Output the [x, y] coordinate of the center of the cell containing the given text.  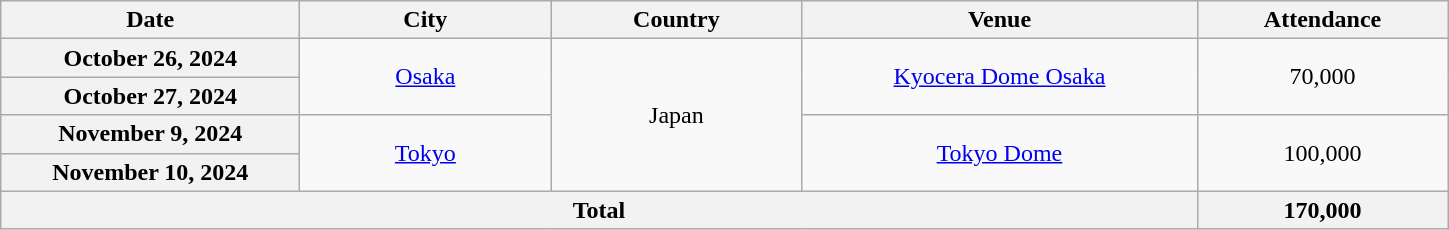
Attendance [1322, 20]
170,000 [1322, 210]
Total [599, 210]
100,000 [1322, 153]
Kyocera Dome Osaka [1000, 77]
City [426, 20]
70,000 [1322, 77]
November 10, 2024 [150, 172]
Date [150, 20]
Tokyo Dome [1000, 153]
Venue [1000, 20]
Country [676, 20]
October 27, 2024 [150, 96]
November 9, 2024 [150, 134]
Osaka [426, 77]
October 26, 2024 [150, 58]
Tokyo [426, 153]
Japan [676, 115]
